Return the [x, y] coordinate for the center point of the cell that contains the specified text.  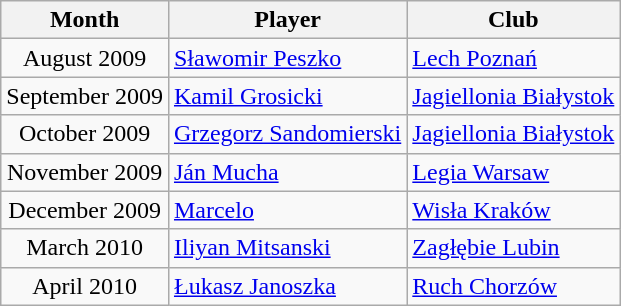
November 2009 [85, 172]
Zagłębie Lubin [514, 248]
Wisła Kraków [514, 210]
October 2009 [85, 134]
Club [514, 20]
March 2010 [85, 248]
Iliyan Mitsanski [287, 248]
December 2009 [85, 210]
Sławomir Peszko [287, 58]
Łukasz Janoszka [287, 286]
Kamil Grosicki [287, 96]
Grzegorz Sandomierski [287, 134]
Ruch Chorzów [514, 286]
Lech Poznań [514, 58]
Month [85, 20]
September 2009 [85, 96]
Legia Warsaw [514, 172]
Marcelo [287, 210]
Player [287, 20]
August 2009 [85, 58]
Ján Mucha [287, 172]
April 2010 [85, 286]
